Provide the [x, y] coordinate of the cell's center where the given text is located.  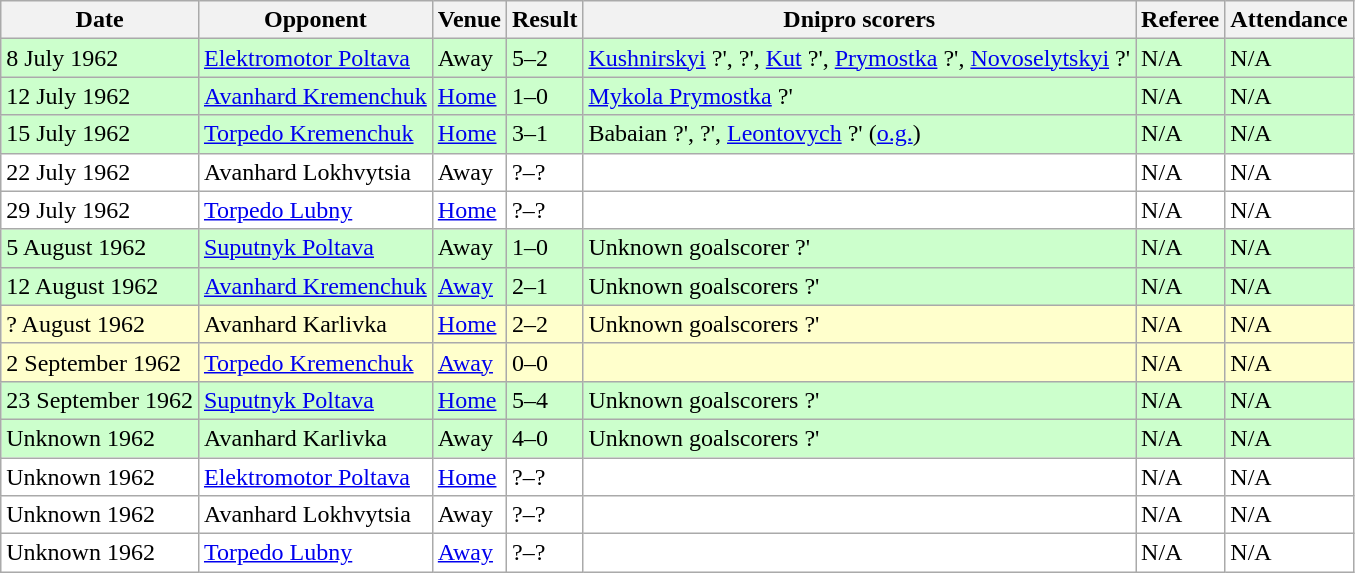
Result [545, 20]
5–2 [545, 58]
8 July 1962 [100, 58]
Referee [1180, 20]
29 July 1962 [100, 210]
12 July 1962 [100, 96]
4–0 [545, 438]
Babaian ?', ?', Leontovych ?' (o.g.) [860, 134]
Opponent [315, 20]
2–2 [545, 324]
Kushnirskyi ?', ?', Kut ?', Prymostka ?', Novoselytskyi ?' [860, 58]
3–1 [545, 134]
0–0 [545, 362]
2–1 [545, 286]
22 July 1962 [100, 172]
? August 1962 [100, 324]
2 September 1962 [100, 362]
15 July 1962 [100, 134]
Venue [469, 20]
Mykola Prymostka ?' [860, 96]
5 August 1962 [100, 248]
Unknown goalscorer ?' [860, 248]
Dnipro scorers [860, 20]
12 August 1962 [100, 286]
5–4 [545, 400]
Attendance [1289, 20]
23 September 1962 [100, 400]
Date [100, 20]
